Locate the cell with the specified text and output its [X, Y] center coordinate. 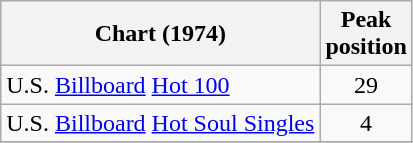
U.S. Billboard Hot 100 [160, 85]
Chart (1974) [160, 34]
Peakposition [366, 34]
U.S. Billboard Hot Soul Singles [160, 123]
29 [366, 85]
4 [366, 123]
